Find where the given text appears and provide that cell's center as (x, y) coordinate. 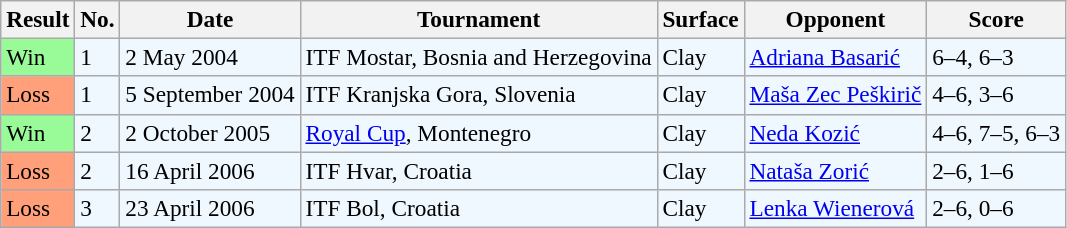
Adriana Basarić (836, 57)
2–6, 0–6 (996, 208)
Nataša Zorić (836, 170)
ITF Kranjska Gora, Slovenia (478, 95)
Royal Cup, Montenegro (478, 133)
Result (38, 19)
2–6, 1–6 (996, 170)
23 April 2006 (210, 208)
2 October 2005 (210, 133)
4–6, 7–5, 6–3 (996, 133)
5 September 2004 (210, 95)
3 (98, 208)
ITF Bol, Croatia (478, 208)
Tournament (478, 19)
Neda Kozić (836, 133)
Maša Zec Peškirič (836, 95)
Opponent (836, 19)
Surface (700, 19)
Date (210, 19)
ITF Mostar, Bosnia and Herzegovina (478, 57)
2 May 2004 (210, 57)
4–6, 3–6 (996, 95)
No. (98, 19)
Score (996, 19)
ITF Hvar, Croatia (478, 170)
6–4, 6–3 (996, 57)
Lenka Wienerová (836, 208)
16 April 2006 (210, 170)
